Identify which cell holds the provided text, then report its (X, Y) central coordinate. 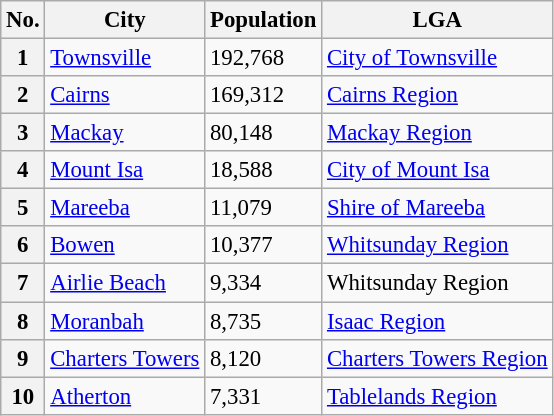
Mackay (125, 133)
11,079 (264, 208)
1 (23, 58)
Townsville (125, 58)
8,735 (264, 321)
Charters Towers Region (438, 358)
Cairns (125, 95)
Shire of Mareeba (438, 208)
City of Townsville (438, 58)
9 (23, 358)
192,768 (264, 58)
10 (23, 396)
Bowen (125, 245)
8,120 (264, 358)
4 (23, 170)
Population (264, 20)
6 (23, 245)
Mareeba (125, 208)
9,334 (264, 283)
Isaac Region (438, 321)
Tablelands Region (438, 396)
18,588 (264, 170)
LGA (438, 20)
10,377 (264, 245)
Charters Towers (125, 358)
Mount Isa (125, 170)
Cairns Region (438, 95)
No. (23, 20)
80,148 (264, 133)
2 (23, 95)
City (125, 20)
Moranbah (125, 321)
3 (23, 133)
Airlie Beach (125, 283)
5 (23, 208)
Atherton (125, 396)
169,312 (264, 95)
Mackay Region (438, 133)
7 (23, 283)
8 (23, 321)
City of Mount Isa (438, 170)
7,331 (264, 396)
